Output the (x, y) coordinate of the center of the cell containing the given text.  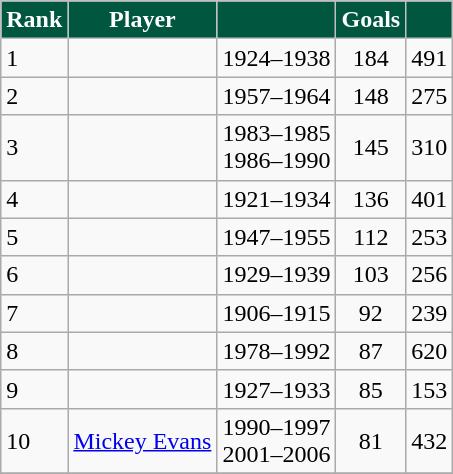
103 (371, 275)
1983–19851986–1990 (276, 148)
136 (371, 199)
8 (34, 351)
620 (430, 351)
Rank (34, 20)
145 (371, 148)
1927–1933 (276, 389)
9 (34, 389)
1978–1992 (276, 351)
112 (371, 237)
92 (371, 313)
239 (430, 313)
253 (430, 237)
1947–1955 (276, 237)
3 (34, 148)
87 (371, 351)
148 (371, 96)
275 (430, 96)
Goals (371, 20)
1990–19972001–2006 (276, 440)
10 (34, 440)
Mickey Evans (142, 440)
6 (34, 275)
81 (371, 440)
4 (34, 199)
256 (430, 275)
1924–1938 (276, 58)
153 (430, 389)
1 (34, 58)
491 (430, 58)
1929–1939 (276, 275)
7 (34, 313)
1921–1934 (276, 199)
1957–1964 (276, 96)
1906–1915 (276, 313)
5 (34, 237)
401 (430, 199)
2 (34, 96)
432 (430, 440)
85 (371, 389)
310 (430, 148)
184 (371, 58)
Player (142, 20)
